Capture the cell that displays the provided text and extract its [X, Y] central coordinate. 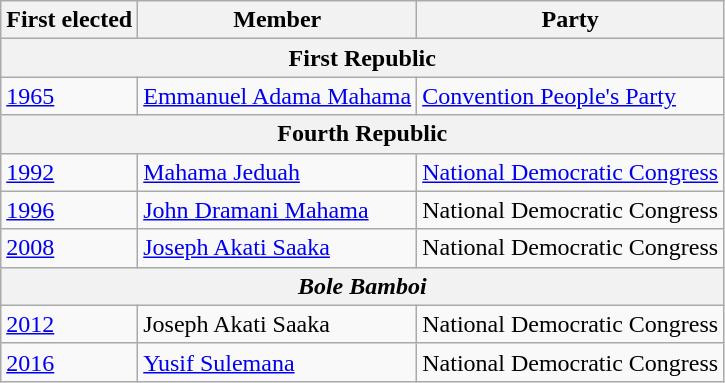
John Dramani Mahama [278, 210]
Party [570, 20]
1996 [70, 210]
1992 [70, 172]
Emmanuel Adama Mahama [278, 96]
Convention People's Party [570, 96]
Bole Bamboi [362, 286]
1965 [70, 96]
First Republic [362, 58]
Fourth Republic [362, 134]
Yusif Sulemana [278, 362]
Mahama Jeduah [278, 172]
2012 [70, 324]
2008 [70, 248]
First elected [70, 20]
Member [278, 20]
2016 [70, 362]
